Return (X, Y) of the center of cell containing provided text 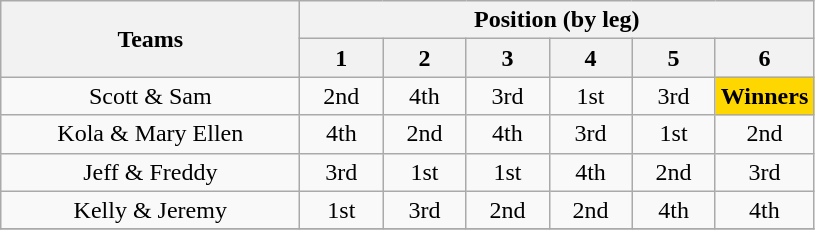
Jeff & Freddy (150, 172)
Position (by leg) (557, 20)
Scott & Sam (150, 96)
3 (508, 58)
6 (764, 58)
2 (424, 58)
4 (590, 58)
1 (342, 58)
Kelly & Jeremy (150, 210)
Teams (150, 39)
5 (674, 58)
Winners (764, 96)
Kola & Mary Ellen (150, 134)
